Return the [x, y] coordinate for the center point of the cell that contains the specified text.  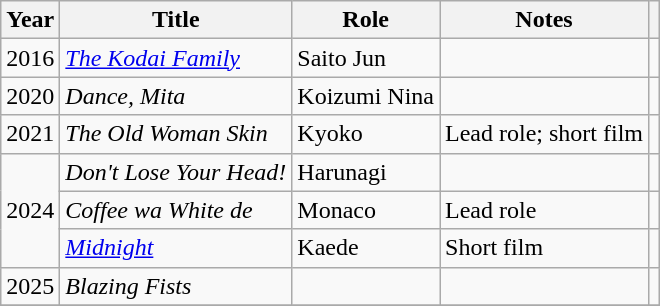
Koizumi Nina [366, 96]
Blazing Fists [176, 286]
Short film [544, 248]
Notes [544, 20]
2016 [30, 58]
Harunagi [366, 172]
Role [366, 20]
Year [30, 20]
Monaco [366, 210]
Kyoko [366, 134]
Coffee wa White de [176, 210]
Lead role; short film [544, 134]
2024 [30, 210]
Title [176, 20]
2021 [30, 134]
Don't Lose Your Head! [176, 172]
2025 [30, 286]
The Old Woman Skin [176, 134]
Lead role [544, 210]
Saito Jun [366, 58]
The Kodai Family [176, 58]
Midnight [176, 248]
2020 [30, 96]
Dance, Mita [176, 96]
Kaede [366, 248]
